Identify which cell holds the provided text, then report its (x, y) central coordinate. 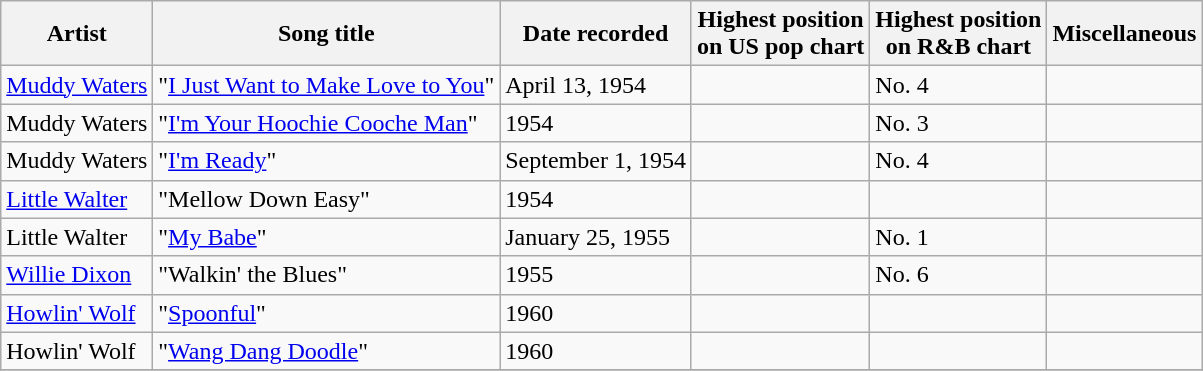
"My Babe" (326, 237)
"I Just Want to Make Love to You" (326, 85)
Highest position on R&B chart (958, 34)
April 13, 1954 (596, 85)
No. 6 (958, 275)
No. 1 (958, 237)
"Walkin' the Blues" (326, 275)
Highest position on US pop chart (780, 34)
No. 3 (958, 123)
Willie Dixon (77, 275)
Date recorded (596, 34)
1955 (596, 275)
"I'm Ready" (326, 161)
"Spoonful" (326, 313)
Artist (77, 34)
"Wang Dang Doodle" (326, 351)
"Mellow Down Easy" (326, 199)
September 1, 1954 (596, 161)
January 25, 1955 (596, 237)
"I'm Your Hoochie Cooche Man" (326, 123)
Song title (326, 34)
Miscellaneous (1124, 34)
